Return [x, y] of the center of cell containing provided text 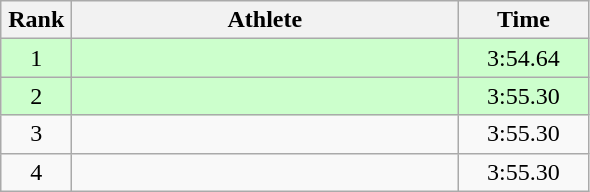
Athlete [265, 20]
2 [36, 96]
1 [36, 58]
3:54.64 [524, 58]
4 [36, 172]
3 [36, 134]
Rank [36, 20]
Time [524, 20]
